Return (x, y) of the center of cell containing provided text 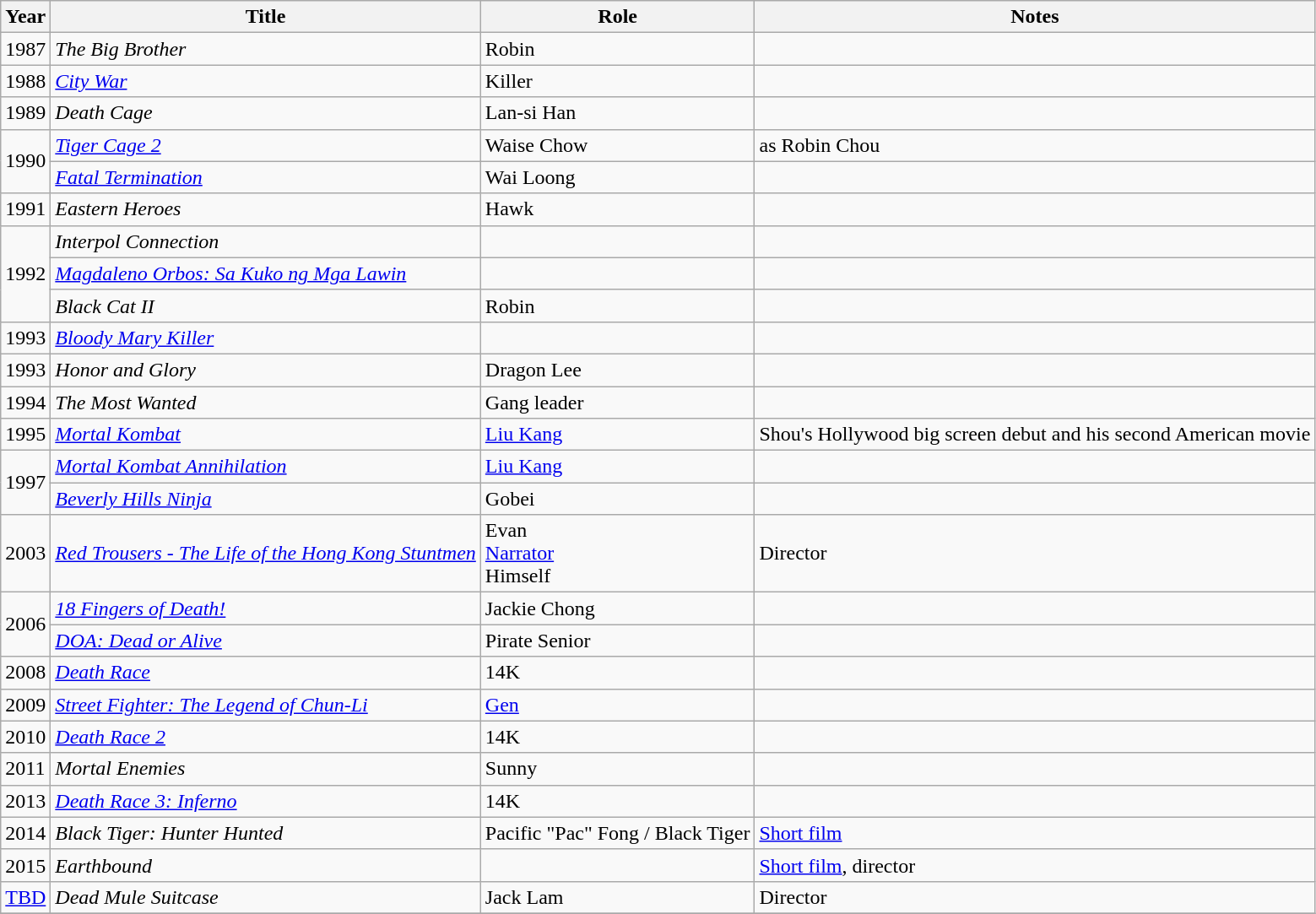
1987 (25, 49)
2010 (25, 737)
Death Race (266, 673)
Fatal Termination (266, 177)
Pacific "Pac" Fong / Black Tiger (618, 833)
Death Race 3: Inferno (266, 801)
18 Fingers of Death! (266, 608)
Title (266, 17)
1997 (25, 483)
Red Trousers - The Life of the Hong Kong Stuntmen (266, 554)
Jackie Chong (618, 608)
Mortal Kombat Annihilation (266, 467)
Magdaleno Orbos: Sa Kuko ng Mga Lawin (266, 273)
Pirate Senior (618, 641)
Tiger Cage 2 (266, 145)
1989 (25, 113)
TBD (25, 897)
Waise Chow (618, 145)
2014 (25, 833)
2015 (25, 865)
DOA: Dead or Alive (266, 641)
Notes (1035, 17)
2009 (25, 705)
Wai Loong (618, 177)
Shou's Hollywood big screen debut and his second American movie (1035, 435)
Gen (618, 705)
Short film (1035, 833)
Mortal Kombat (266, 435)
Gang leader (618, 403)
Hawk (618, 209)
Black Cat II (266, 306)
2008 (25, 673)
2011 (25, 769)
1991 (25, 209)
1992 (25, 273)
1995 (25, 435)
Mortal Enemies (266, 769)
EvanNarratorHimself (618, 554)
Bloody Mary Killer (266, 338)
Street Fighter: The Legend of Chun-Li (266, 705)
2003 (25, 554)
Jack Lam (618, 897)
The Big Brother (266, 49)
2013 (25, 801)
as Robin Chou (1035, 145)
Honor and Glory (266, 370)
Lan-si Han (618, 113)
1990 (25, 161)
City War (266, 81)
Death Cage (266, 113)
Death Race 2 (266, 737)
Black Tiger: Hunter Hunted (266, 833)
1988 (25, 81)
Earthbound (266, 865)
Sunny (618, 769)
Beverly Hills Ninja (266, 499)
The Most Wanted (266, 403)
Dead Mule Suitcase (266, 897)
Killer (618, 81)
Short film, director (1035, 865)
Year (25, 17)
Dragon Lee (618, 370)
Eastern Heroes (266, 209)
Gobei (618, 499)
Interpol Connection (266, 241)
Role (618, 17)
1994 (25, 403)
2006 (25, 625)
